Return [X, Y] of the center of cell containing provided text 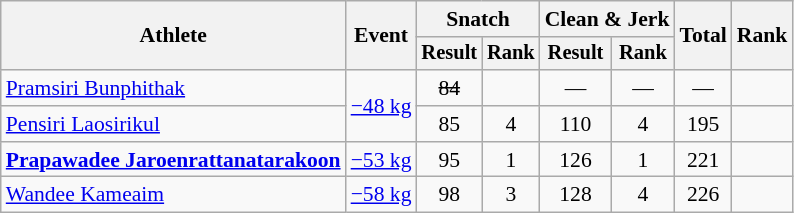
195 [702, 124]
Prapawadee Jaroenrattanatarakoon [174, 160]
Clean & Jerk [608, 19]
84 [450, 88]
128 [576, 195]
Athlete [174, 36]
85 [450, 124]
110 [576, 124]
Event [382, 36]
Pramsiri Bunphithak [174, 88]
Pensiri Laosirikul [174, 124]
−53 kg [382, 160]
Total [702, 36]
−48 kg [382, 106]
−58 kg [382, 195]
Snatch [478, 19]
226 [702, 195]
95 [450, 160]
126 [576, 160]
221 [702, 160]
3 [511, 195]
Wandee Kameaim [174, 195]
98 [450, 195]
